Extract the (X, Y) coordinate from the center of the cell holding the provided text.  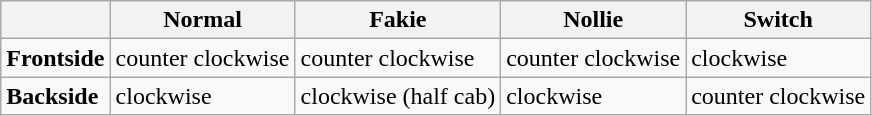
Nollie (594, 20)
Backside (56, 96)
Fakie (398, 20)
Normal (202, 20)
clockwise (half cab) (398, 96)
Switch (778, 20)
Frontside (56, 58)
